Extract the (x, y) coordinate from the center of the cell holding the provided text.  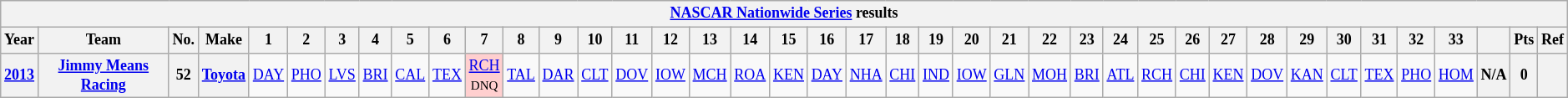
29 (1307, 40)
N/A (1494, 75)
31 (1379, 40)
Jimmy Means Racing (104, 75)
NASCAR Nationwide Series results (784, 13)
9 (558, 40)
26 (1192, 40)
GLN (1009, 75)
21 (1009, 40)
27 (1228, 40)
10 (594, 40)
LVS (342, 75)
TAL (521, 75)
1 (268, 40)
Pts (1525, 40)
18 (903, 40)
24 (1120, 40)
CAL (411, 75)
13 (710, 40)
19 (937, 40)
52 (184, 75)
KAN (1307, 75)
16 (827, 40)
MCH (710, 75)
0 (1525, 75)
NHA (866, 75)
15 (789, 40)
2 (306, 40)
Year (20, 40)
2013 (20, 75)
4 (376, 40)
RCH (1157, 75)
20 (972, 40)
IND (937, 75)
MOH (1050, 75)
7 (484, 40)
HOM (1456, 75)
Make (224, 40)
ATL (1120, 75)
Team (104, 40)
Ref (1553, 40)
RCHDNQ (484, 75)
8 (521, 40)
12 (671, 40)
23 (1087, 40)
6 (448, 40)
No. (184, 40)
30 (1344, 40)
17 (866, 40)
22 (1050, 40)
Toyota (224, 75)
25 (1157, 40)
32 (1416, 40)
5 (411, 40)
11 (632, 40)
14 (750, 40)
3 (342, 40)
33 (1456, 40)
28 (1267, 40)
DAR (558, 75)
ROA (750, 75)
